Determine the [X, Y] coordinate at the center of the cell enclosing the given text.  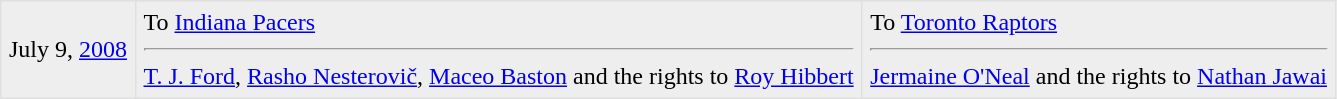
To Toronto RaptorsJermaine O'Neal and the rights to Nathan Jawai [1098, 50]
To Indiana PacersT. J. Ford, Rasho Nesterovič, Maceo Baston and the rights to Roy Hibbert [498, 50]
July 9, 2008 [68, 50]
